Scan for the cell matching the given text and deliver its (X, Y) coordinate at center. 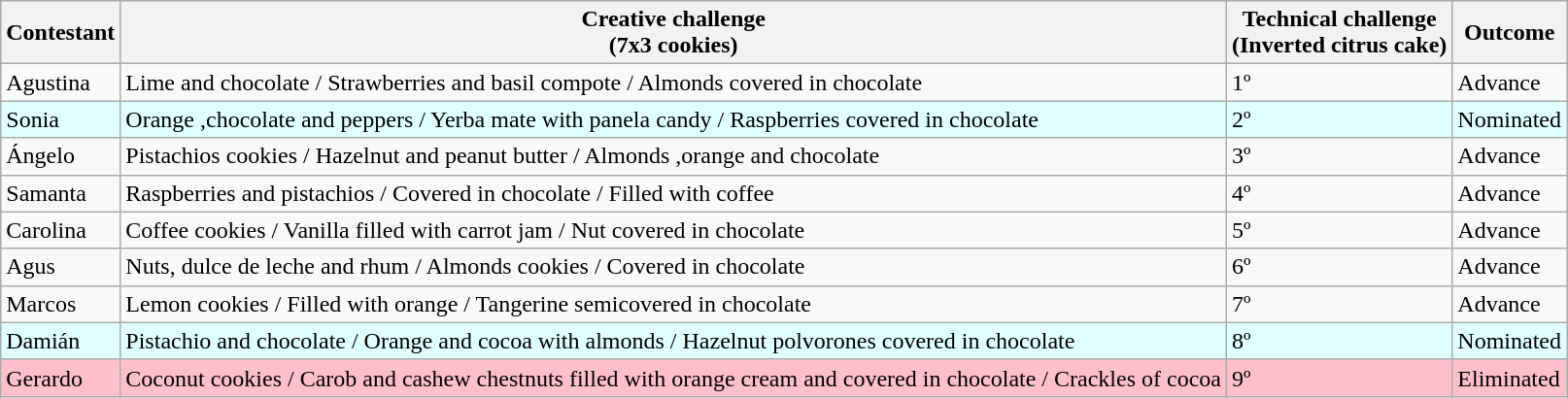
2º (1339, 119)
Orange ,chocolate and peppers / Yerba mate with panela candy / Raspberries covered in chocolate (674, 119)
Lime and chocolate / Strawberries and basil compote / Almonds covered in chocolate (674, 83)
Agus (60, 267)
Pistachios cookies / Hazelnut and peanut butter / Almonds ,orange and chocolate (674, 156)
Outcome (1510, 33)
Gerardo (60, 378)
Eliminated (1510, 378)
Sonia (60, 119)
Coffee cookies / Vanilla filled with carrot jam / Nut covered in chocolate (674, 230)
Carolina (60, 230)
Lemon cookies / Filled with orange / Tangerine semicovered in chocolate (674, 304)
Technical challenge(Inverted citrus cake) (1339, 33)
Ángelo (60, 156)
9º (1339, 378)
Pistachio and chocolate / Orange and cocoa with almonds / Hazelnut polvorones covered in chocolate (674, 341)
5º (1339, 230)
Coconut cookies / Carob and cashew chestnuts filled with orange cream and covered in chocolate / Crackles of cocoa (674, 378)
Samanta (60, 193)
Damián (60, 341)
Marcos (60, 304)
6º (1339, 267)
Creative challenge(7x3 cookies) (674, 33)
8º (1339, 341)
Contestant (60, 33)
3º (1339, 156)
4º (1339, 193)
1º (1339, 83)
7º (1339, 304)
Agustina (60, 83)
Raspberries and pistachios / Covered in chocolate / Filled with coffee (674, 193)
Nuts, dulce de leche and rhum / Almonds cookies / Covered in chocolate (674, 267)
